Locate the cell with the specified text and output its [X, Y] center coordinate. 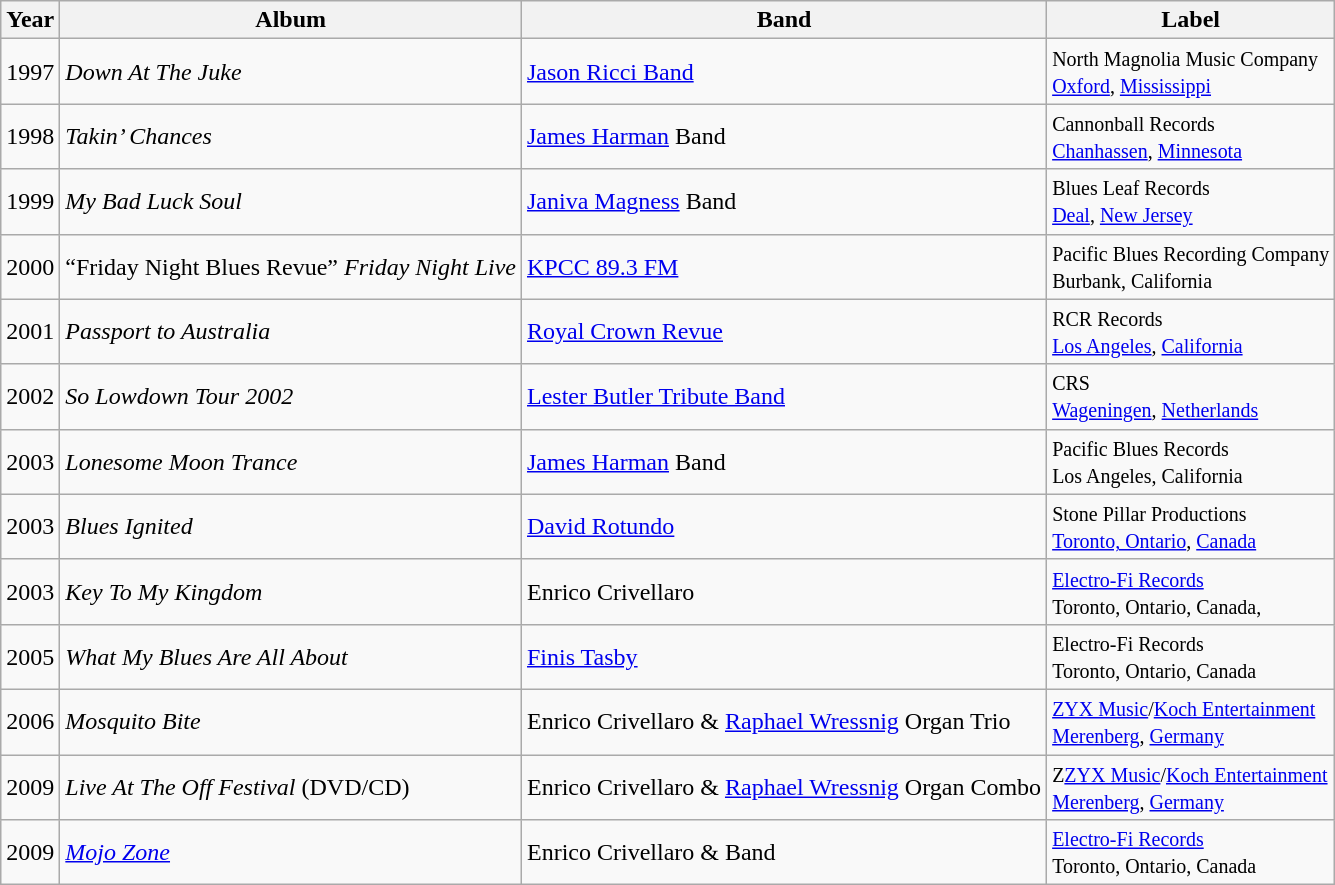
2001 [30, 332]
Enrico Crivellaro & Raphael Wressnig Organ Trio [784, 722]
Finis Tasby [784, 656]
Pacific Blues RecordsLos Angeles, California [1191, 462]
Stone Pillar ProductionsToronto, Ontario, Canada [1191, 526]
Year [30, 20]
Band [784, 20]
1998 [30, 136]
Pacific Blues Recording CompanyBurbank, California [1191, 266]
Electro-Fi RecordsToronto, Ontario, Canada, [1191, 592]
Lonesome Moon Trance [291, 462]
Mojo Zone [291, 852]
1999 [30, 202]
Lester Butler Tribute Band [784, 396]
Mosquito Bite [291, 722]
Takin’ Chances [291, 136]
CRSWageningen, Netherlands [1191, 396]
ZYX Music/Koch EntertainmentMerenberg, Germany [1191, 722]
David Rotundo [784, 526]
Album [291, 20]
“Friday Night Blues Revue” Friday Night Live [291, 266]
2002 [30, 396]
2006 [30, 722]
ZZYX Music/Koch EntertainmentMerenberg, Germany [1191, 786]
So Lowdown Tour 2002 [291, 396]
Janiva Magness Band [784, 202]
What My Blues Are All About [291, 656]
RCR RecordsLos Angeles, California [1191, 332]
Blues Ignited [291, 526]
Key To My Kingdom [291, 592]
Jason Ricci Band [784, 72]
Blues Leaf RecordsDeal, New Jersey [1191, 202]
2000 [30, 266]
KPCC 89.3 FM [784, 266]
2005 [30, 656]
Down At The Juke [291, 72]
Label [1191, 20]
Cannonball RecordsChanhassen, Minnesota [1191, 136]
Enrico Crivellaro & Raphael Wressnig Organ Combo [784, 786]
Royal Crown Revue [784, 332]
Enrico Crivellaro & Band [784, 852]
Passport to Australia [291, 332]
1997 [30, 72]
My Bad Luck Soul [291, 202]
Enrico Crivellaro [784, 592]
North Magnolia Music CompanyOxford, Mississippi [1191, 72]
Live At The Off Festival (DVD/CD) [291, 786]
